Detect which cell encompasses the target text, then output its (X, Y) center coordinate. 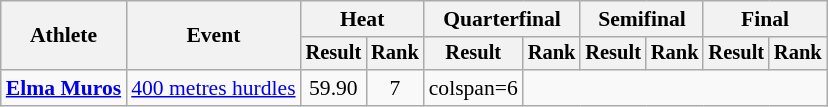
colspan=6 (474, 88)
Event (213, 36)
Athlete (64, 36)
Elma Muros (64, 88)
Final (764, 19)
Heat (362, 19)
Semifinal (642, 19)
400 metres hurdles (213, 88)
59.90 (334, 88)
Quarterfinal (502, 19)
7 (395, 88)
